Locate the cell with the specified text and output its [X, Y] center coordinate. 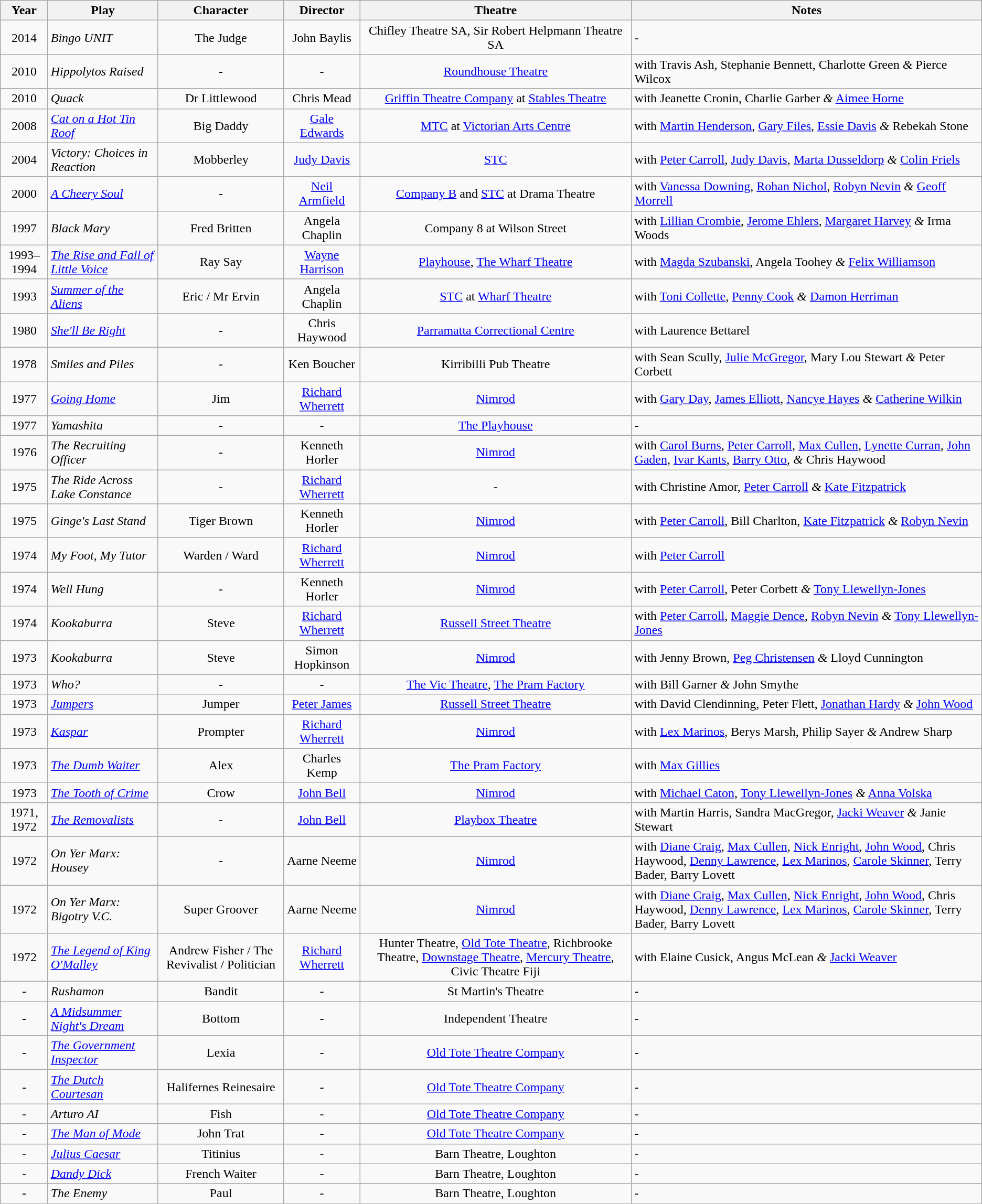
Alex [221, 766]
with David Clendinning, Peter Flett, Jonathan Hardy & John Wood [807, 704]
Bandit [221, 992]
The Government Inspector [103, 1053]
with Jeanette Cronin, Charlie Garber & Aimee Horne [807, 99]
She'll Be Right [103, 330]
The Rise and Fall of Little Voice [103, 262]
Titinius [221, 1154]
Company 8 at Wilson Street [496, 228]
Jumpers [103, 704]
Andrew Fisher / The Revivalist / Politician [221, 958]
Jim [221, 399]
Notes [807, 10]
Chris Haywood [322, 330]
with Lillian Crombie, Jerome Ehlers, Margaret Harvey & Irma Woods [807, 228]
with Gary Day, James Elliott, Nancye Hayes & Catherine Wilkin [807, 399]
Ken Boucher [322, 364]
Arturo AI [103, 1114]
with Carol Burns, Peter Carroll, Max Cullen, Lynette Curran, John Gaden, Ivar Kants, Barry Otto, & Chris Haywood [807, 453]
Chris Mead [322, 99]
STC at Wharf Theatre [496, 296]
Roundhouse Theatre [496, 71]
with Peter Carroll, Peter Corbett & Tony Llewellyn-Jones [807, 589]
Fred Britten [221, 228]
The Vic Theatre, The Pram Factory [496, 684]
Year [24, 10]
Big Daddy [221, 126]
Director [322, 10]
The Playhouse [496, 426]
with Travis Ash, Stephanie Bennett, Charlotte Green & Pierce Wilcox [807, 71]
Jumper [221, 704]
Eric / Mr Ervin [221, 296]
1971, 1972 [24, 819]
Victory: Choices in Reaction [103, 159]
with Michael Caton, Tony Llewellyn-Jones & Anna Volska [807, 792]
with Toni Collette, Penny Cook & Damon Herriman [807, 296]
with Peter Carroll [807, 555]
Julius Caesar [103, 1154]
with Magda Szubanski, Angela Toohey & Felix Williamson [807, 262]
The Judge [221, 38]
with Lex Marinos, Berys Marsh, Philip Sayer & Andrew Sharp [807, 731]
Parramatta Correctional Centre [496, 330]
Black Mary [103, 228]
Bottom [221, 1018]
The Ride Across Lake Constance [103, 487]
Wayne Harrison [322, 262]
Smiles and Piles [103, 364]
Lexia [221, 1053]
with Laurence Bettarel [807, 330]
A Cheery Soul [103, 194]
Ray Say [221, 262]
The Man of Mode [103, 1134]
The Dumb Waiter [103, 766]
Play [103, 10]
with Sean Scully, Julie McGregor, Mary Lou Stewart & Peter Corbett [807, 364]
Ginge's Last Stand [103, 521]
St Martin's Theatre [496, 992]
The Dutch Courtesan [103, 1087]
Well Hung [103, 589]
with Martin Harris, Sandra MacGregor, Jacki Weaver & Janie Stewart [807, 819]
The Recruiting Officer [103, 453]
Warden / Ward [221, 555]
Griffin Theatre Company at Stables Theatre [496, 99]
Hunter Theatre, Old Tote Theatre, Richbrooke Theatre, Downstage Theatre, Mercury Theatre, Civic Theatre Fiji [496, 958]
2008 [24, 126]
STC [496, 159]
with Jenny Brown, Peg Christensen & Lloyd Cunnington [807, 658]
French Waiter [221, 1174]
Neil Armfield [322, 194]
1978 [24, 364]
Hippolytos Raised [103, 71]
with Peter Carroll, Judy Davis, Marta Dusseldorp & Colin Friels [807, 159]
with Peter Carroll, Maggie Dence, Robyn Nevin & Tony Llewellyn-Jones [807, 623]
2004 [24, 159]
Yamashita [103, 426]
with Christine Amor, Peter Carroll & Kate Fitzpatrick [807, 487]
Peter James [322, 704]
My Foot, My Tutor [103, 555]
Quack [103, 99]
Theatre [496, 10]
Kaspar [103, 731]
with Peter Carroll, Bill Charlton, Kate Fitzpatrick & Robyn Nevin [807, 521]
with Martin Henderson, Gary Files, Essie Davis & Rebekah Stone [807, 126]
Mobberley [221, 159]
with Vanessa Downing, Rohan Nichol, Robyn Nevin & Geoff Morrell [807, 194]
The Enemy [103, 1194]
The Tooth of Crime [103, 792]
Gale Edwards [322, 126]
Playbox Theatre [496, 819]
1976 [24, 453]
Playhouse, The Wharf Theatre [496, 262]
1993–1994 [24, 262]
Chifley Theatre SA, Sir Robert Helpmann Theatre SA [496, 38]
On Yer Marx: Bigotry V.C. [103, 909]
with Bill Garner & John Smythe [807, 684]
Simon Hopkinson [322, 658]
Going Home [103, 399]
Character [221, 10]
Who? [103, 684]
The Removalists [103, 819]
Charles Kemp [322, 766]
Cat on a Hot Tin Roof [103, 126]
Halifernes Reinesaire [221, 1087]
On Yer Marx: Housey [103, 861]
Crow [221, 792]
Dandy Dick [103, 1174]
2014 [24, 38]
Tiger Brown [221, 521]
Dr Littlewood [221, 99]
2000 [24, 194]
1993 [24, 296]
Bingo UNIT [103, 38]
The Pram Factory [496, 766]
Super Groover [221, 909]
Judy Davis [322, 159]
MTC at Victorian Arts Centre [496, 126]
1980 [24, 330]
A Midsummer Night's Dream [103, 1018]
The Legend of King O'Malley [103, 958]
with Max Gillies [807, 766]
with Elaine Cusick, Angus McLean & Jacki Weaver [807, 958]
Paul [221, 1194]
John Trat [221, 1134]
Summer of the Aliens [103, 296]
Company B and STC at Drama Theatre [496, 194]
John Baylis [322, 38]
Independent Theatre [496, 1018]
Prompter [221, 731]
Kirribilli Pub Theatre [496, 364]
1997 [24, 228]
Fish [221, 1114]
Rushamon [103, 992]
